Capture the cell that displays the provided text and extract its [X, Y] central coordinate. 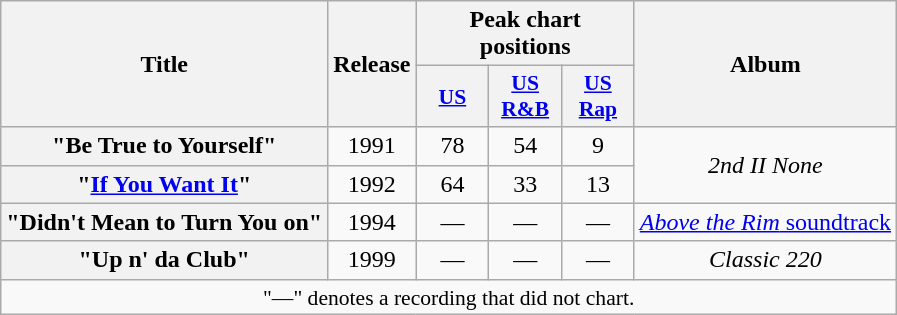
"Up n' da Club" [164, 260]
13 [598, 184]
"Be True to Yourself" [164, 146]
"If You Want It" [164, 184]
Album [765, 64]
Peak chart positions [525, 34]
Title [164, 64]
2nd II None [765, 165]
33 [526, 184]
Release [372, 64]
Above the Rim soundtrack [765, 222]
USR&B [526, 96]
1994 [372, 222]
9 [598, 146]
1999 [372, 260]
"Didn't Mean to Turn You on" [164, 222]
US [452, 96]
1991 [372, 146]
USRap [598, 96]
Classic 220 [765, 260]
64 [452, 184]
"—" denotes a recording that did not chart. [449, 297]
78 [452, 146]
1992 [372, 184]
54 [526, 146]
